Find where the given text appears and provide that cell's center as [x, y] coordinate. 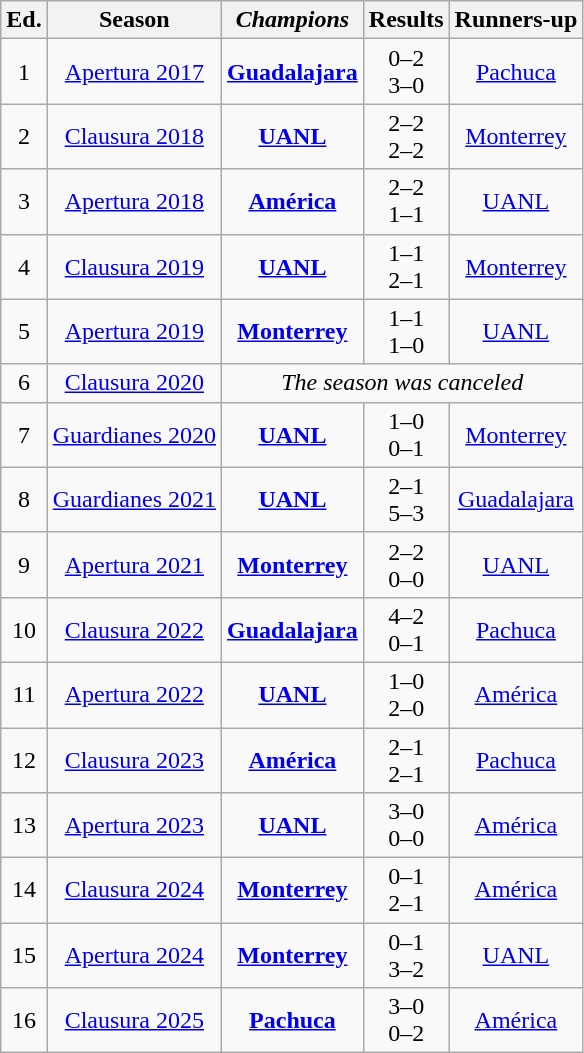
Clausura 2018 [134, 136]
Clausura 2023 [134, 760]
Clausura 2025 [134, 1020]
Clausura 2024 [134, 890]
1 [24, 72]
1–02–0 [406, 694]
2–21–1 [406, 202]
0–23–0 [406, 72]
16 [24, 1020]
11 [24, 694]
13 [24, 826]
The season was canceled [402, 383]
9 [24, 564]
12 [24, 760]
Apertura 2023 [134, 826]
2 [24, 136]
7 [24, 434]
Apertura 2018 [134, 202]
3–00–0 [406, 826]
Guardianes 2021 [134, 500]
Apertura 2024 [134, 956]
15 [24, 956]
Apertura 2022 [134, 694]
1–12–1 [406, 266]
Season [134, 20]
14 [24, 890]
Champions [293, 20]
4–20–1 [406, 630]
0–13–2 [406, 956]
Ed. [24, 20]
Clausura 2022 [134, 630]
Apertura 2019 [134, 332]
2–15–3 [406, 500]
Guardianes 2020 [134, 434]
1–00–1 [406, 434]
2–20–0 [406, 564]
5 [24, 332]
10 [24, 630]
3 [24, 202]
Results [406, 20]
2–12–1 [406, 760]
Clausura 2020 [134, 383]
Runners-up [516, 20]
0–12–1 [406, 890]
6 [24, 383]
Clausura 2019 [134, 266]
1–11–0 [406, 332]
2–22–2 [406, 136]
3–00–2 [406, 1020]
Apertura 2017 [134, 72]
Apertura 2021 [134, 564]
8 [24, 500]
4 [24, 266]
